For the text-containing cell, return its midpoint in [x, y] coordinate format. 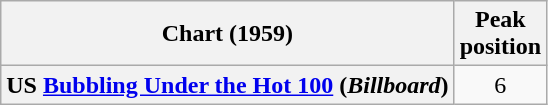
US Bubbling Under the Hot 100 (Billboard) [228, 85]
6 [500, 85]
Peakposition [500, 34]
Chart (1959) [228, 34]
